Return the (x, y) coordinate for the center point of the cell that contains the specified text.  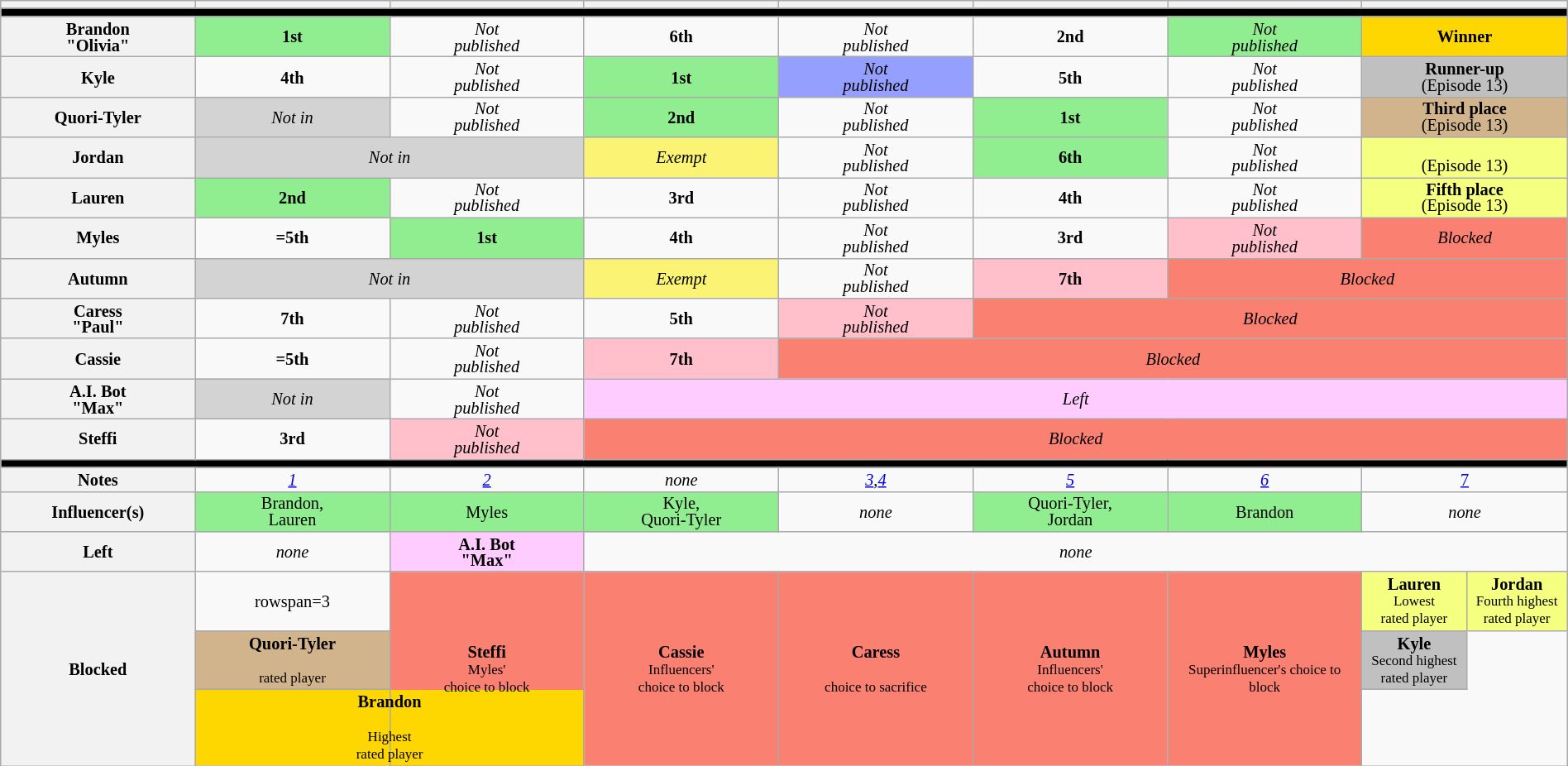
SteffiMyles'choice to block (486, 668)
5 (1070, 480)
AutumnInfluencers'choice to block (1070, 668)
MylesSuperinfluencer's choice to block (1265, 668)
6 (1265, 480)
Brandon,Lauren (293, 511)
Quori-Tylerrated player (293, 660)
Kyle (98, 76)
Steffi (98, 438)
Caress"Paul" (98, 318)
Notes (98, 480)
LaurenLowestrated player (1414, 601)
Winner (1465, 36)
BrandonHighestrated player (390, 727)
Quori-Tyler,Jordan (1070, 511)
7 (1465, 480)
1 (293, 480)
Kyle,Quori-Tyler (681, 511)
Brandon (1265, 511)
Autumn (98, 278)
Runner-up(Episode 13) (1465, 76)
2 (486, 480)
rowspan=3 (293, 601)
3,4 (875, 480)
Caresschoice to sacrifice (875, 668)
Not published (1265, 36)
Quori-Tyler (98, 117)
Lauren (98, 197)
Brandon"Olivia" (98, 36)
(Episode 13) (1465, 157)
Cassie (98, 359)
CassieInfluencers'choice to block (681, 668)
KyleSecond highestrated player (1414, 660)
Third place(Episode 13) (1465, 117)
Jordan (98, 157)
JordanFourth highestrated player (1517, 601)
Influencer(s) (98, 511)
Fifth place(Episode 13) (1465, 197)
